Extract the (x, y) coordinate from the center of the cell holding the provided text.  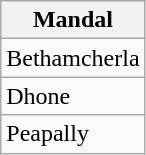
Peapally (73, 134)
Mandal (73, 20)
Bethamcherla (73, 58)
Dhone (73, 96)
